Scan for the cell matching the given text and deliver its [X, Y] coordinate at center. 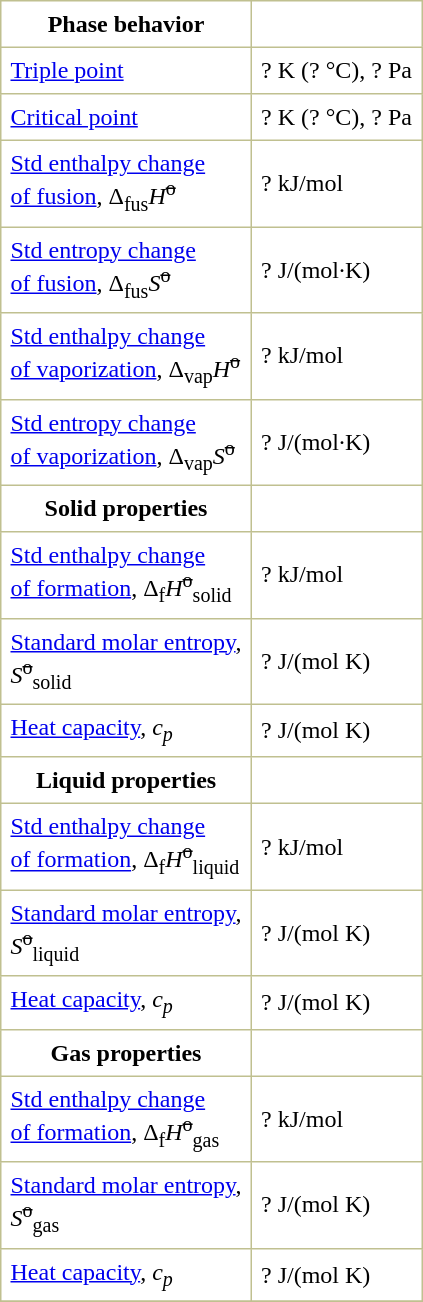
Std enthalpy changeof formation, ΔfHogas [126, 1119]
Std enthalpy changeof formation, ΔfHosolid [126, 575]
Std enthalpy changeof formation, ΔfHoliquid [126, 847]
Standard molar entropy,Sogas [126, 1205]
Std enthalpy changeof vaporization, ΔvapHo [126, 356]
Std enthalpy changeof fusion, ΔfusHo [126, 183]
Std entropy changeof vaporization, ΔvapSo [126, 442]
Solid properties [126, 508]
Critical point [126, 117]
Standard molar entropy,Sosolid [126, 661]
Triple point [126, 70]
Liquid properties [126, 780]
Phase behavior [126, 24]
Standard molar entropy,Soliquid [126, 933]
Std entropy changeof fusion, ΔfusSo [126, 270]
Gas properties [126, 1052]
